For the text-containing cell, return its midpoint in (X, Y) coordinate format. 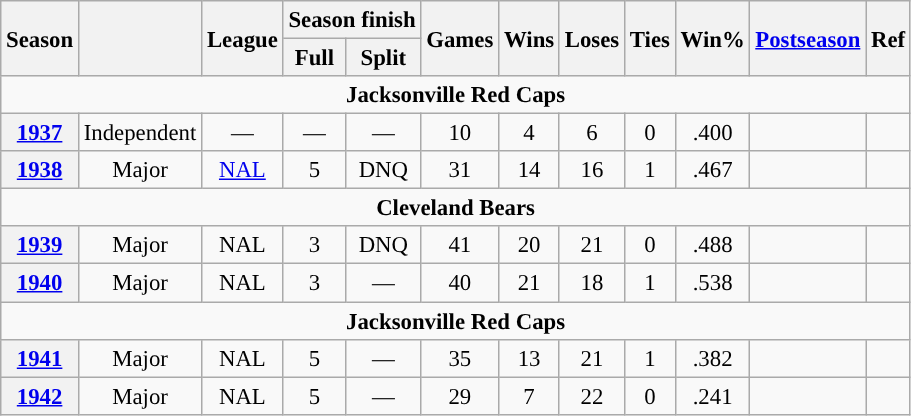
Win% (712, 38)
.400 (712, 133)
7 (530, 396)
4 (530, 133)
22 (592, 396)
1940 (40, 283)
35 (460, 358)
Season (40, 38)
31 (460, 170)
10 (460, 133)
Games (460, 38)
Wins (530, 38)
Full (314, 58)
40 (460, 283)
16 (592, 170)
1939 (40, 245)
Postseason (808, 38)
League (242, 38)
Cleveland Bears (456, 208)
Split (384, 58)
.241 (712, 396)
13 (530, 358)
Ref (888, 38)
29 (460, 396)
20 (530, 245)
6 (592, 133)
.538 (712, 283)
.488 (712, 245)
.382 (712, 358)
.467 (712, 170)
1941 (40, 358)
18 (592, 283)
1937 (40, 133)
14 (530, 170)
Season finish (352, 20)
41 (460, 245)
Loses (592, 38)
1938 (40, 170)
1942 (40, 396)
Independent (140, 133)
Ties (650, 38)
